Extract the (X, Y) coordinate from the center of the cell holding the provided text.  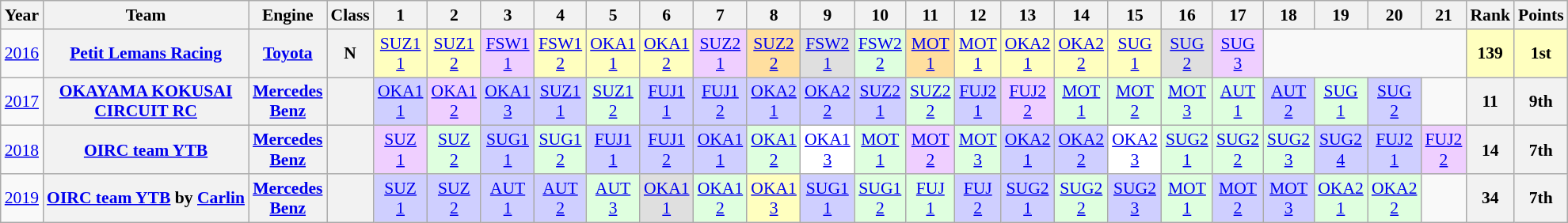
SUG24 (1341, 150)
16 (1187, 15)
Engine (287, 15)
34 (1490, 198)
1 (401, 15)
Rank (1490, 15)
1st (1541, 54)
21 (1444, 15)
12 (978, 15)
19 (1341, 15)
OIRC team YTB by Carlin (146, 198)
FUJ1 (931, 198)
Year (22, 15)
139 (1490, 54)
FUJ2 (978, 198)
4 (561, 15)
FSW21 (828, 54)
10 (881, 15)
Team (146, 15)
AUT3 (613, 198)
6 (667, 15)
FSW22 (881, 54)
5 (613, 15)
20 (1395, 15)
18 (1288, 15)
8 (774, 15)
15 (1135, 15)
17 (1238, 15)
FSW12 (561, 54)
FSW11 (508, 54)
Petit Lemans Racing (146, 54)
7 (721, 15)
13 (1028, 15)
N (350, 54)
Class (350, 15)
2017 (22, 101)
2018 (22, 150)
OKAYAMA KOKUSAI CIRCUIT RC (146, 101)
2016 (22, 54)
2 (455, 15)
Toyota (287, 54)
OIRC team YTB (146, 150)
3 (508, 15)
SUG3 (1238, 54)
9 (828, 15)
2019 (22, 198)
Points (1541, 15)
9th (1541, 101)
OKA23 (1135, 150)
